Identify which cell holds the provided text, then report its (X, Y) central coordinate. 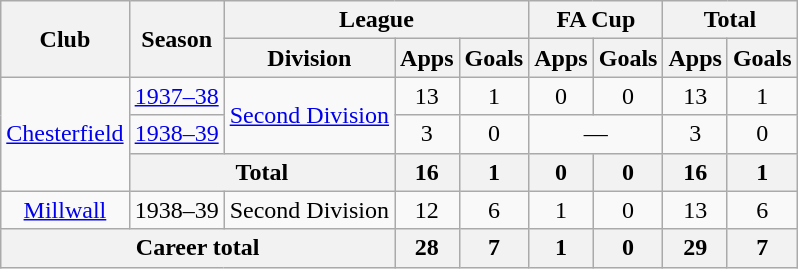
Division (309, 58)
Career total (198, 248)
29 (695, 248)
1937–38 (176, 96)
League (376, 20)
FA Cup (596, 20)
Millwall (65, 210)
12 (427, 210)
Club (65, 39)
Season (176, 39)
28 (427, 248)
Chesterfield (65, 134)
— (596, 134)
